Return the [X, Y] coordinate for the center point of the cell that contains the specified text.  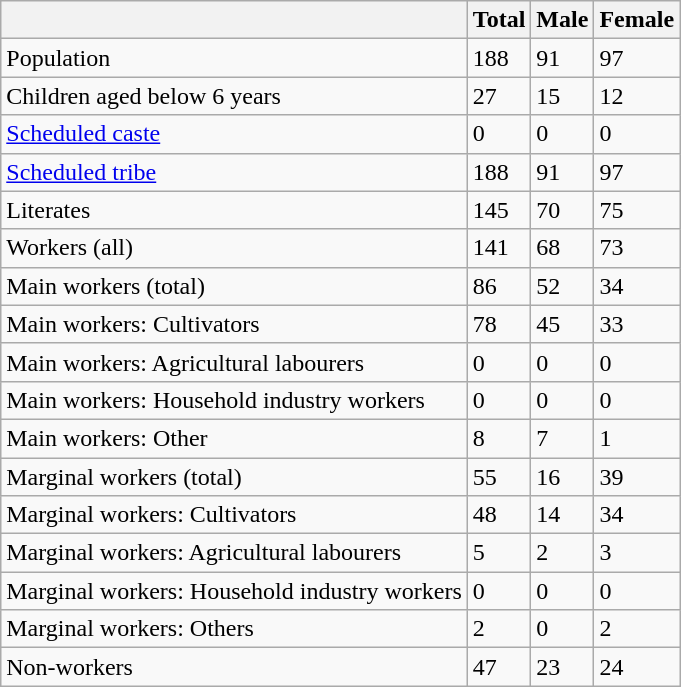
Marginal workers: Agricultural labourers [234, 553]
5 [499, 553]
Total [499, 20]
24 [637, 667]
12 [637, 96]
Marginal workers: Cultivators [234, 515]
68 [562, 248]
33 [637, 324]
86 [499, 286]
Marginal workers: Household industry workers [234, 591]
3 [637, 553]
Main workers: Other [234, 438]
7 [562, 438]
Marginal workers: Others [234, 629]
14 [562, 515]
1 [637, 438]
Children aged below 6 years [234, 96]
39 [637, 477]
141 [499, 248]
Main workers (total) [234, 286]
23 [562, 667]
47 [499, 667]
Workers (all) [234, 248]
55 [499, 477]
27 [499, 96]
Marginal workers (total) [234, 477]
Literates [234, 210]
8 [499, 438]
Male [562, 20]
75 [637, 210]
Scheduled tribe [234, 172]
Main workers: Cultivators [234, 324]
Main workers: Household industry workers [234, 400]
Population [234, 58]
145 [499, 210]
48 [499, 515]
45 [562, 324]
78 [499, 324]
52 [562, 286]
15 [562, 96]
70 [562, 210]
73 [637, 248]
16 [562, 477]
Scheduled caste [234, 134]
Main workers: Agricultural labourers [234, 362]
Female [637, 20]
Non-workers [234, 667]
